Extract the [x, y] coordinate from the center of the cell holding the provided text.  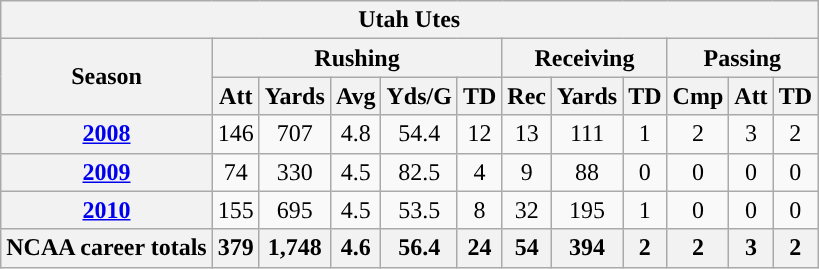
394 [588, 248]
12 [479, 134]
Rushing [357, 58]
Utah Utes [410, 20]
13 [527, 134]
53.5 [419, 210]
8 [479, 210]
32 [527, 210]
Cmp [698, 96]
2009 [106, 172]
Receiving [584, 58]
Avg [356, 96]
1,748 [294, 248]
74 [236, 172]
Yds/G [419, 96]
54 [527, 248]
Rec [527, 96]
707 [294, 134]
24 [479, 248]
195 [588, 210]
379 [236, 248]
82.5 [419, 172]
2010 [106, 210]
88 [588, 172]
330 [294, 172]
NCAA career totals [106, 248]
54.4 [419, 134]
4 [479, 172]
146 [236, 134]
111 [588, 134]
4.6 [356, 248]
4.8 [356, 134]
Passing [742, 58]
155 [236, 210]
9 [527, 172]
56.4 [419, 248]
Season [106, 77]
695 [294, 210]
2008 [106, 134]
